Identify which cell holds the provided text, then report its [X, Y] central coordinate. 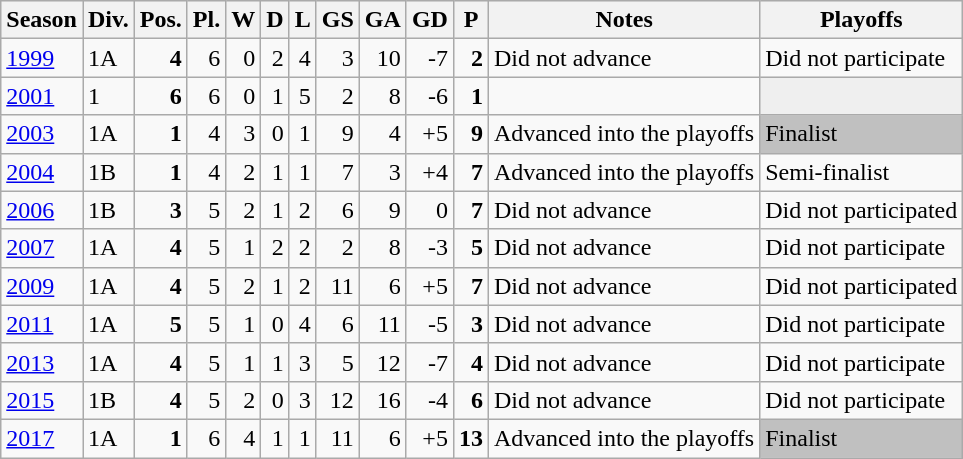
GS [338, 20]
GD [430, 20]
W [244, 20]
2003 [42, 134]
2006 [42, 210]
2004 [42, 172]
-5 [430, 324]
2013 [42, 362]
Pl. [206, 20]
1999 [42, 58]
2007 [42, 248]
2017 [42, 438]
+4 [430, 172]
Playoffs [862, 20]
16 [382, 400]
L [302, 20]
13 [470, 438]
-4 [430, 400]
Notes [624, 20]
2011 [42, 324]
2009 [42, 286]
GA [382, 20]
2015 [42, 400]
2001 [42, 96]
Pos. [160, 20]
P [470, 20]
10 [382, 58]
-6 [430, 96]
D [275, 20]
-3 [430, 248]
Semi-finalist [862, 172]
Season [42, 20]
Div. [108, 20]
